For the text-containing cell, return its midpoint in (x, y) coordinate format. 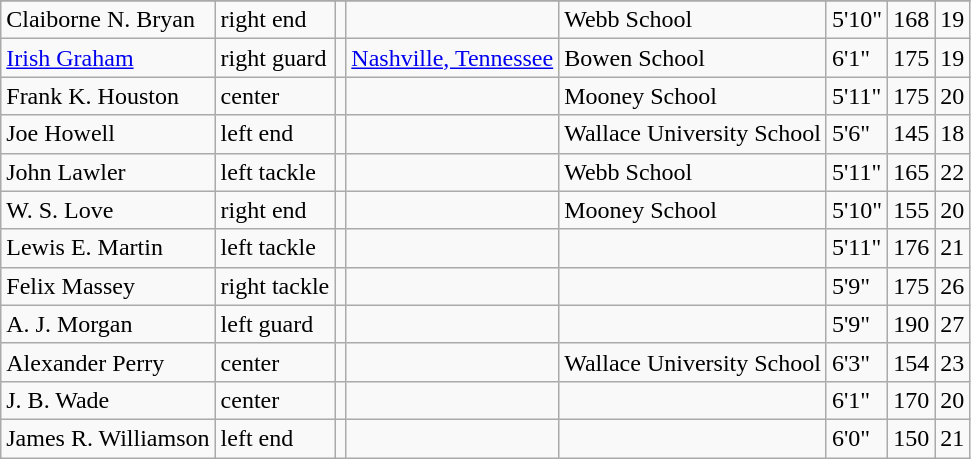
154 (912, 362)
22 (952, 172)
170 (912, 400)
Felix Massey (108, 286)
27 (952, 324)
165 (912, 172)
Bowen School (693, 58)
Claiborne N. Bryan (108, 20)
left guard (275, 324)
Lewis E. Martin (108, 248)
6'0" (856, 438)
Nashville, Tennessee (452, 58)
155 (912, 210)
John Lawler (108, 172)
right guard (275, 58)
150 (912, 438)
James R. Williamson (108, 438)
5'6" (856, 134)
168 (912, 20)
18 (952, 134)
Alexander Perry (108, 362)
26 (952, 286)
Irish Graham (108, 58)
right tackle (275, 286)
23 (952, 362)
J. B. Wade (108, 400)
145 (912, 134)
6'3" (856, 362)
A. J. Morgan (108, 324)
Joe Howell (108, 134)
Frank K. Houston (108, 96)
190 (912, 324)
176 (912, 248)
W. S. Love (108, 210)
